Return [x, y] of the center of cell containing provided text 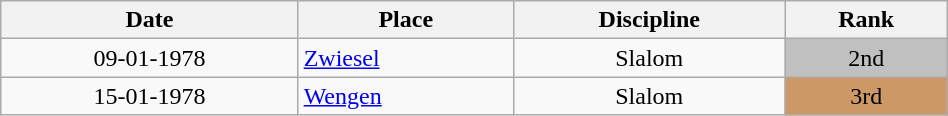
Discipline [649, 20]
3rd [866, 96]
Rank [866, 20]
09-01-1978 [150, 58]
Wengen [406, 96]
Place [406, 20]
Date [150, 20]
Zwiesel [406, 58]
2nd [866, 58]
15-01-1978 [150, 96]
